Return [x, y] of the center of cell containing provided text 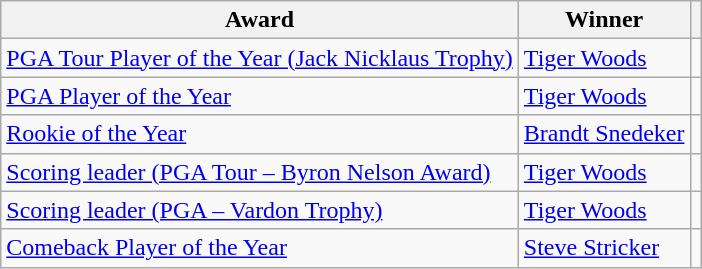
PGA Tour Player of the Year (Jack Nicklaus Trophy) [260, 58]
Scoring leader (PGA Tour – Byron Nelson Award) [260, 172]
PGA Player of the Year [260, 96]
Scoring leader (PGA – Vardon Trophy) [260, 210]
Rookie of the Year [260, 134]
Winner [604, 20]
Steve Stricker [604, 248]
Brandt Snedeker [604, 134]
Award [260, 20]
Comeback Player of the Year [260, 248]
